Find where the given text appears and provide that cell's center as [x, y] coordinate. 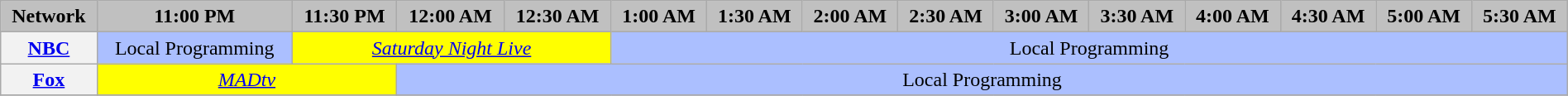
3:30 AM [1137, 17]
11:00 PM [194, 17]
Saturday Night Live [452, 48]
2:30 AM [946, 17]
11:30 PM [344, 17]
2:00 AM [850, 17]
MADtv [246, 79]
Fox [49, 79]
Network [49, 17]
NBC [49, 48]
1:30 AM [754, 17]
1:00 AM [659, 17]
4:00 AM [1233, 17]
12:30 AM [557, 17]
3:00 AM [1041, 17]
5:30 AM [1519, 17]
12:00 AM [451, 17]
5:00 AM [1424, 17]
4:30 AM [1328, 17]
